Capture the cell that displays the provided text and extract its [x, y] central coordinate. 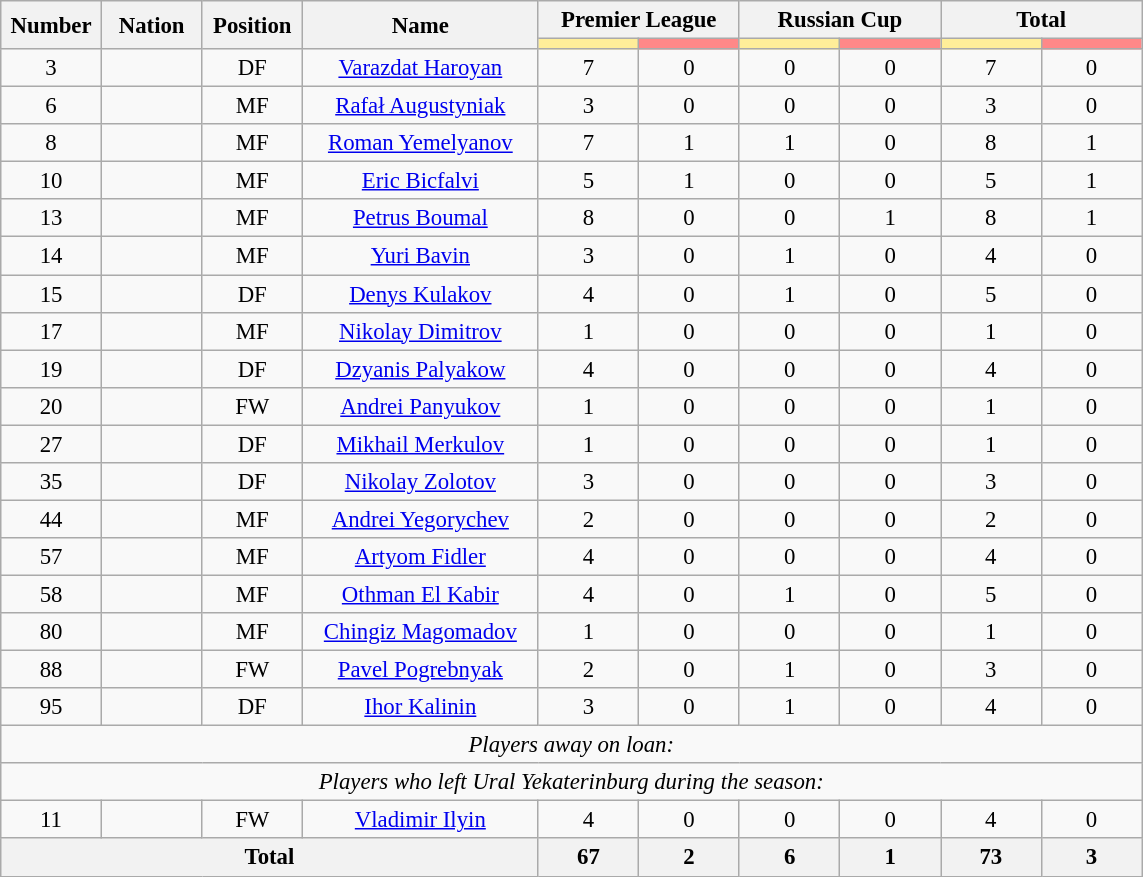
Pavel Pogrebnyak [421, 670]
67 [588, 858]
Vladimir Ilyin [421, 820]
Premier League [638, 20]
80 [52, 632]
20 [52, 406]
10 [52, 181]
Nikolay Dimitrov [421, 331]
57 [52, 557]
Position [252, 25]
13 [52, 219]
17 [52, 331]
44 [52, 519]
Mikhail Merkulov [421, 444]
Rafał Augustyniak [421, 106]
58 [52, 594]
95 [52, 707]
11 [52, 820]
Name [421, 25]
Petrus Boumal [421, 219]
Number [52, 25]
Players away on loan: [572, 745]
Varazdat Haroyan [421, 68]
15 [52, 294]
Chingiz Magomadov [421, 632]
Nation [152, 25]
Andrei Panyukov [421, 406]
Roman Yemelyanov [421, 143]
14 [52, 256]
19 [52, 369]
Players who left Ural Yekaterinburg during the season: [572, 782]
35 [52, 482]
Dzyanis Palyakow [421, 369]
27 [52, 444]
73 [990, 858]
Othman El Kabir [421, 594]
Eric Bicfalvi [421, 181]
Denys Kulakov [421, 294]
88 [52, 670]
Ihor Kalinin [421, 707]
Nikolay Zolotov [421, 482]
Yuri Bavin [421, 256]
Russian Cup [840, 20]
Andrei Yegorychev [421, 519]
Artyom Fidler [421, 557]
